Determine the [x, y] coordinate at the center of the cell enclosing the given text.  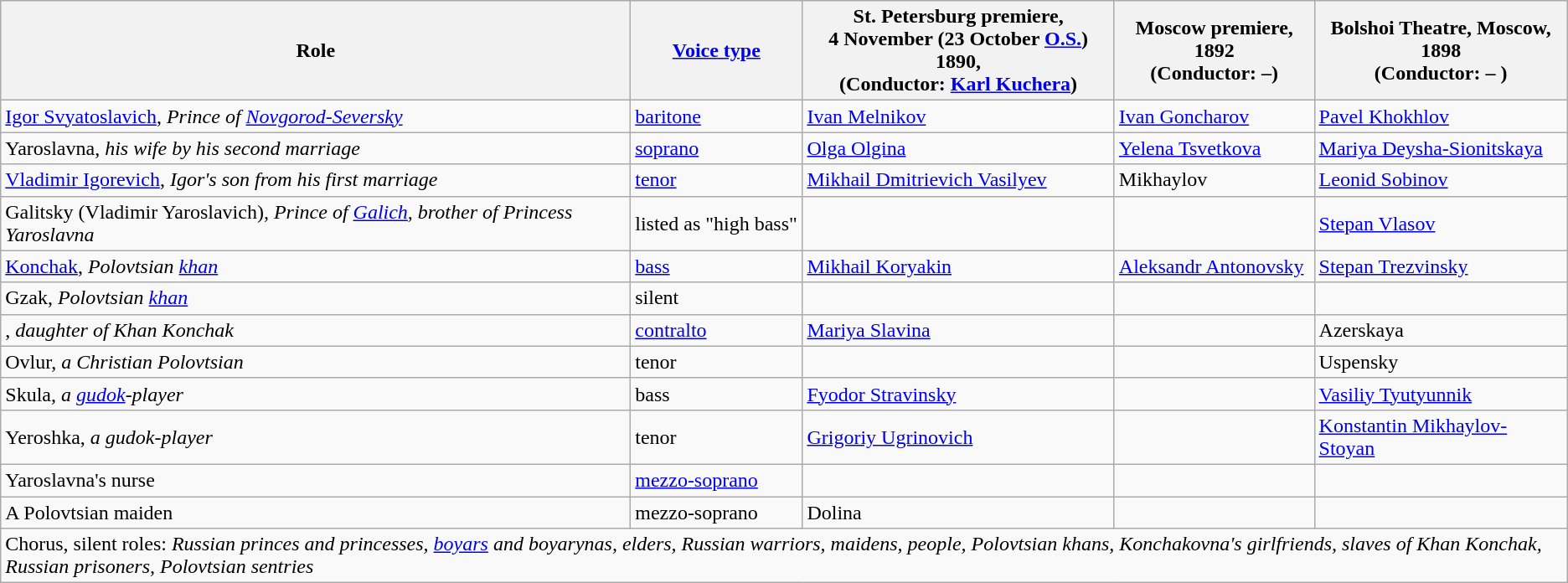
listed as "high bass" [717, 223]
, daughter of Khan Konchak [316, 330]
St. Petersburg premiere,4 November (23 October O.S.) 1890,(Conductor: Karl Kuchera) [958, 50]
Mariya Deysha-Sionitskaya [1441, 148]
Aleksandr Antonovsky [1215, 266]
Mariya Slavina [958, 330]
Mikhaylov [1215, 180]
Dolina [958, 512]
Azerskaya [1441, 330]
Yaroslavna, his wife by his second marriage [316, 148]
Mikhail Koryakin [958, 266]
Fyodor Stravinsky [958, 394]
Grigoriy Ugrinovich [958, 437]
Skula, a gudok-player [316, 394]
soprano [717, 148]
Vasiliy Tyutyunnik [1441, 394]
Pavel Khokhlov [1441, 116]
Ovlur, a Christian Polovtsian [316, 362]
Bolshoi Theatre, Moscow,1898(Conductor: – ) [1441, 50]
Igor Svyatoslavich, Prince of Novgorod-Seversky [316, 116]
Stepan Trezvinsky [1441, 266]
baritone [717, 116]
Olga Olgina [958, 148]
Vladimir Igorevich, Igor's son from his first marriage [316, 180]
Galitsky (Vladimir Yaroslavich), Prince of Galich, brother of Princess Yaroslavna [316, 223]
Yaroslavna's nurse [316, 480]
Moscow premiere,1892(Conductor: –) [1215, 50]
Konstantin Mikhaylov-Stoyan [1441, 437]
Yeroshka, a gudok-player [316, 437]
Ivan Goncharov [1215, 116]
Ivan Melnikov [958, 116]
Uspensky [1441, 362]
Voice type [717, 50]
Leonid Sobinov [1441, 180]
A Polovtsian maiden [316, 512]
Yelena Tsvetkova [1215, 148]
Konchak, Polovtsian khan [316, 266]
Gzak, Polovtsian khan [316, 298]
Stepan Vlasov [1441, 223]
Role [316, 50]
Mikhail Dmitrievich Vasilyev [958, 180]
silent [717, 298]
contralto [717, 330]
